Determine the (X, Y) coordinate at the center of the cell enclosing the given text.  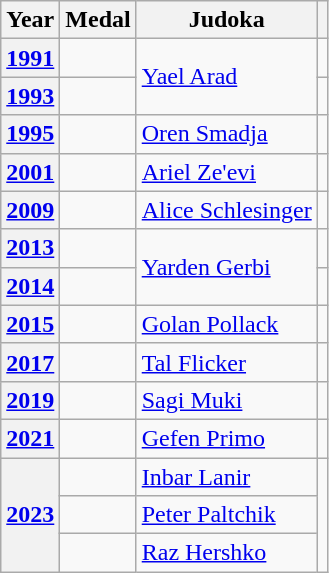
Ariel Ze'evi (226, 172)
1995 (30, 134)
Yael Arad (226, 77)
Year (30, 20)
2013 (30, 248)
Oren Smadja (226, 134)
Inbar Lanir (226, 477)
Yarden Gerbi (226, 267)
1991 (30, 58)
2015 (30, 324)
Tal Flicker (226, 362)
Judoka (226, 20)
Alice Schlesinger (226, 210)
2021 (30, 438)
Gefen Primo (226, 438)
Sagi Muki (226, 400)
Peter Paltchik (226, 515)
2001 (30, 172)
2009 (30, 210)
Golan Pollack (226, 324)
Raz Hershko (226, 553)
2017 (30, 362)
2023 (30, 515)
2019 (30, 400)
2014 (30, 286)
Medal (98, 20)
1993 (30, 96)
